Determine the (X, Y) coordinate at the center of the cell enclosing the given text.  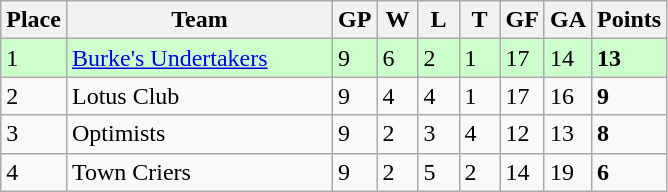
GP (355, 20)
GF (522, 20)
5 (438, 172)
Points (630, 20)
T (480, 20)
16 (568, 96)
12 (522, 134)
Town Criers (199, 172)
L (438, 20)
19 (568, 172)
W (398, 20)
GA (568, 20)
Place (34, 20)
Burke's Undertakers (199, 58)
Lotus Club (199, 96)
8 (630, 134)
Team (199, 20)
Optimists (199, 134)
